Scan for the cell matching the given text and deliver its [x, y] coordinate at center. 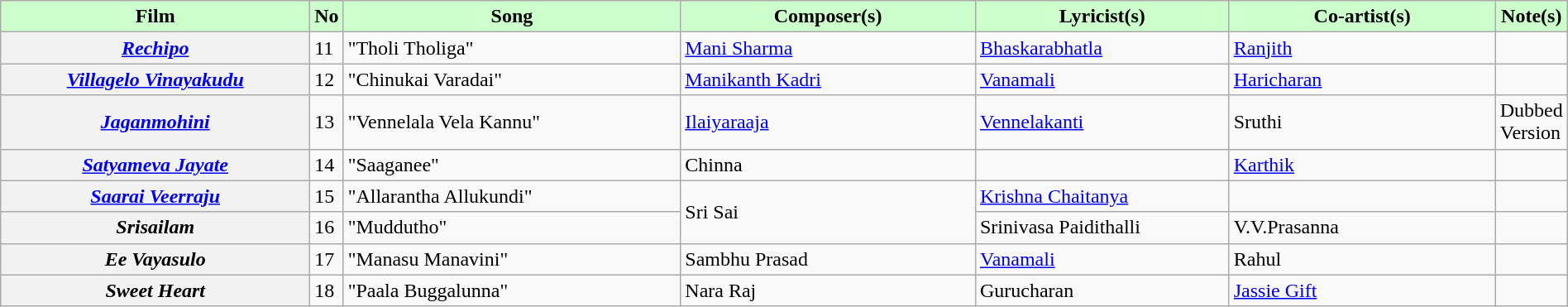
Sri Sai [829, 212]
17 [327, 259]
Ilaiyaraaja [829, 122]
Dubbed Version [1532, 122]
16 [327, 228]
Film [155, 17]
Krishna Chaitanya [1102, 196]
Villagelo Vinayakudu [155, 79]
Manikanth Kadri [829, 79]
Chinna [829, 165]
Karthik [1362, 165]
Song [512, 17]
Rahul [1362, 259]
Sweet Heart [155, 290]
Sambhu Prasad [829, 259]
Composer(s) [829, 17]
Sruthi [1362, 122]
Jassie Gift [1362, 290]
14 [327, 165]
"Saaganee" [512, 165]
"Vennelala Vela Kannu" [512, 122]
"Paala Buggalunna" [512, 290]
"Chinukai Varadai" [512, 79]
Bhaskarabhatla [1102, 48]
13 [327, 122]
"Allarantha Allukundi" [512, 196]
Jaganmohini [155, 122]
Rechipo [155, 48]
18 [327, 290]
"Manasu Manavini" [512, 259]
Satyameva Jayate [155, 165]
Haricharan [1362, 79]
Gurucharan [1102, 290]
"Muddutho" [512, 228]
Saarai Veerraju [155, 196]
Srisailam [155, 228]
Nara Raj [829, 290]
Vennelakanti [1102, 122]
11 [327, 48]
12 [327, 79]
V.V.Prasanna [1362, 228]
Srinivasa Paidithalli [1102, 228]
Co-artist(s) [1362, 17]
15 [327, 196]
Lyricist(s) [1102, 17]
No [327, 17]
Mani Sharma [829, 48]
Note(s) [1532, 17]
Ee Vayasulo [155, 259]
"Tholi Tholiga" [512, 48]
Ranjith [1362, 48]
